Scan for the cell matching the given text and deliver its [X, Y] coordinate at center. 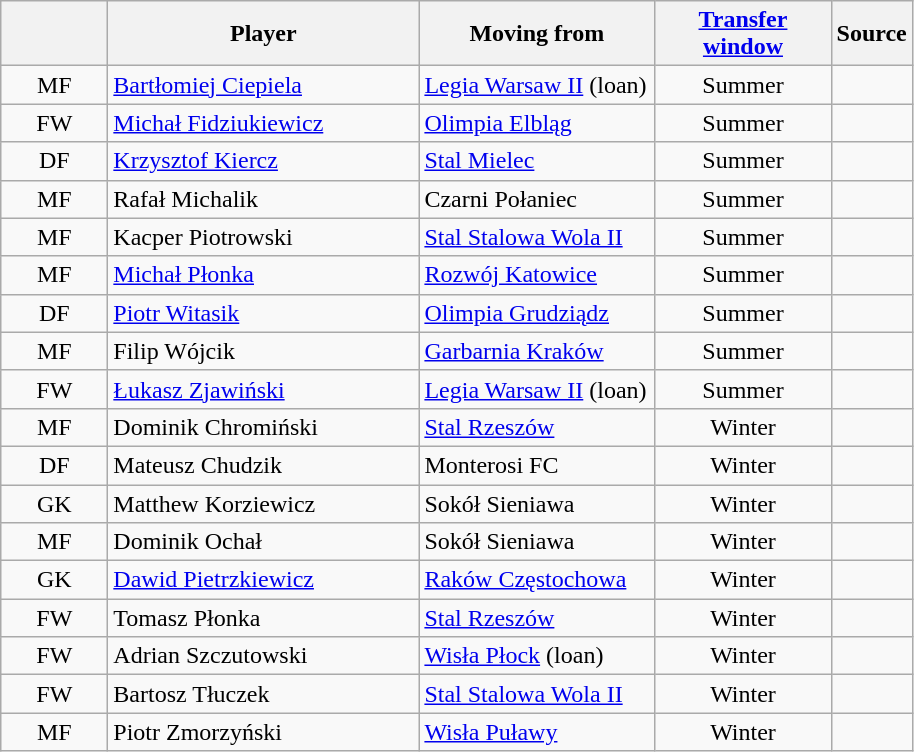
Dominik Ochał [264, 542]
Adrian Szczutowski [264, 656]
Garbarnia Kraków [537, 351]
Transfer window [743, 34]
Raków Częstochowa [537, 580]
Wisła Puławy [537, 732]
Stal Mielec [537, 161]
Michał Fidziukiewicz [264, 123]
Krzysztof Kiercz [264, 161]
Player [264, 34]
Monterosi FC [537, 465]
Dominik Chromiński [264, 427]
Olimpia Grudziądz [537, 313]
Piotr Zmorzyński [264, 732]
Source [872, 34]
Czarni Połaniec [537, 199]
Michał Płonka [264, 275]
Bartosz Tłuczek [264, 694]
Dawid Pietrzkiewicz [264, 580]
Tomasz Płonka [264, 618]
Łukasz Zjawiński [264, 389]
Matthew Korziewicz [264, 503]
Moving from [537, 34]
Rozwój Katowice [537, 275]
Kacper Piotrowski [264, 237]
Filip Wójcik [264, 351]
Olimpia Elbląg [537, 123]
Piotr Witasik [264, 313]
Rafał Michalik [264, 199]
Mateusz Chudzik [264, 465]
Wisła Płock (loan) [537, 656]
Bartłomiej Ciepiela [264, 85]
